Extract the (X, Y) coordinate from the center of the cell holding the provided text.  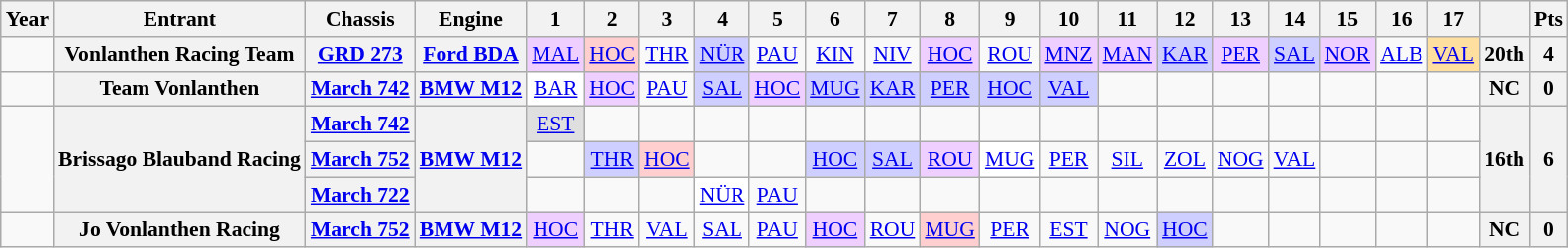
8 (950, 19)
Pts (1548, 19)
Engine (471, 19)
20th (1505, 54)
9 (1010, 19)
BAR (555, 89)
13 (1241, 19)
Brissago Blauband Racing (180, 160)
16th (1505, 160)
7 (893, 19)
Vonlanthen Racing Team (180, 54)
MAL (555, 54)
3 (667, 19)
15 (1347, 19)
ZOL (1185, 160)
Year (28, 19)
NIV (893, 54)
Team Vonlanthen (180, 89)
GRD 273 (360, 54)
5 (777, 19)
SIL (1127, 160)
16 (1402, 19)
MNZ (1068, 54)
NOR (1347, 54)
Entrant (180, 19)
Chassis (360, 19)
March 722 (360, 195)
MAN (1127, 54)
11 (1127, 19)
10 (1068, 19)
17 (1453, 19)
14 (1295, 19)
2 (612, 19)
1 (555, 19)
ALB (1402, 54)
Jo Vonlanthen Racing (180, 230)
KIN (835, 54)
Ford BDA (471, 54)
12 (1185, 19)
